Return the (X, Y) coordinate for the center point of the cell that contains the specified text.  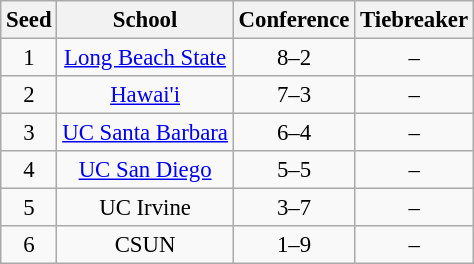
School (145, 20)
Conference (294, 20)
UC San Diego (145, 170)
CSUN (145, 245)
1 (29, 58)
2 (29, 95)
Tiebreaker (414, 20)
6 (29, 245)
5–5 (294, 170)
Long Beach State (145, 58)
3 (29, 133)
Seed (29, 20)
4 (29, 170)
UC Santa Barbara (145, 133)
7–3 (294, 95)
3–7 (294, 208)
6–4 (294, 133)
Hawai'i (145, 95)
1–9 (294, 245)
5 (29, 208)
8–2 (294, 58)
UC Irvine (145, 208)
